For the text-containing cell, return its midpoint in (X, Y) coordinate format. 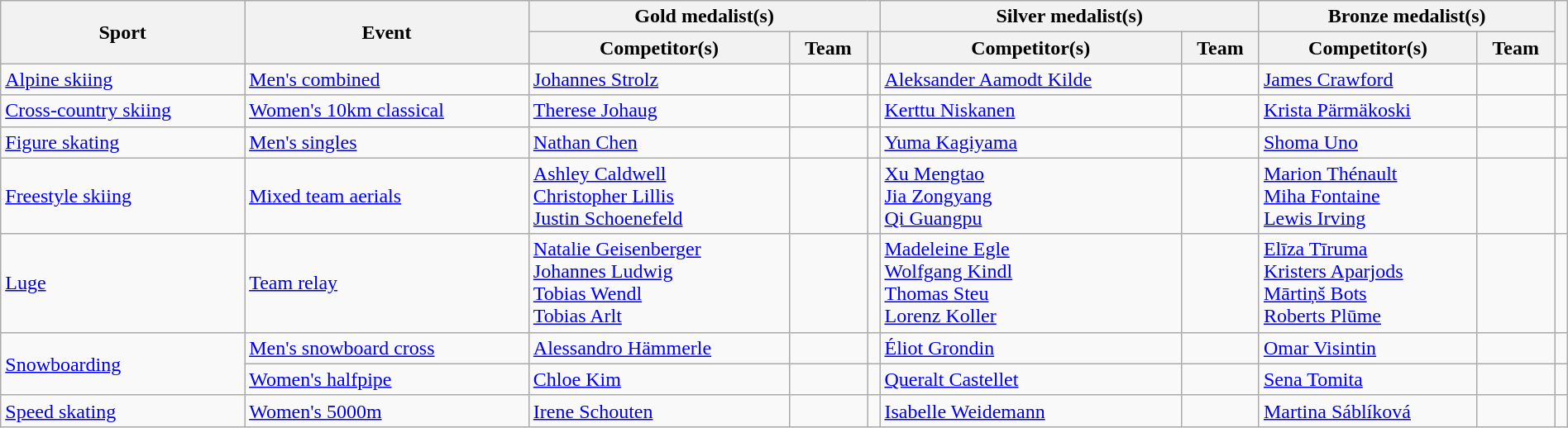
Luge (122, 283)
Sport (122, 32)
Snowboarding (122, 364)
Women's 10km classical (387, 111)
Freestyle skiing (122, 196)
Nathan Chen (658, 142)
Irene Schouten (658, 411)
Madeleine EgleWolfgang KindlThomas SteuLorenz Koller (1030, 283)
Kerttu Niskanen (1030, 111)
Women's 5000m (387, 411)
Therese Johaug (658, 111)
Ashley CaldwellChristopher LillisJustin Schoenefeld (658, 196)
Bronze medalist(s) (1406, 17)
Isabelle Weidemann (1030, 411)
Marion ThénaultMiha FontaineLewis Irving (1368, 196)
Krista Pärmäkoski (1368, 111)
Cross-country skiing (122, 111)
Alessandro Hämmerle (658, 348)
Event (387, 32)
Men's combined (387, 79)
Chloe Kim (658, 379)
Queralt Castellet (1030, 379)
Women's halfpipe (387, 379)
Johannes Strolz (658, 79)
Men's singles (387, 142)
Figure skating (122, 142)
Men's snowboard cross (387, 348)
Sena Tomita (1368, 379)
Mixed team aerials (387, 196)
Elīza TīrumaKristers AparjodsMārtiņš BotsRoberts Plūme (1368, 283)
Shoma Uno (1368, 142)
Xu MengtaoJia ZongyangQi Guangpu (1030, 196)
Éliot Grondin (1030, 348)
Team relay (387, 283)
Natalie GeisenbergerJohannes LudwigTobias WendlTobias Arlt (658, 283)
James Crawford (1368, 79)
Omar Visintin (1368, 348)
Silver medalist(s) (1069, 17)
Martina Sáblíková (1368, 411)
Gold medalist(s) (705, 17)
Yuma Kagiyama (1030, 142)
Aleksander Aamodt Kilde (1030, 79)
Alpine skiing (122, 79)
Speed skating (122, 411)
